Locate the cell with the specified text and output its (x, y) center coordinate. 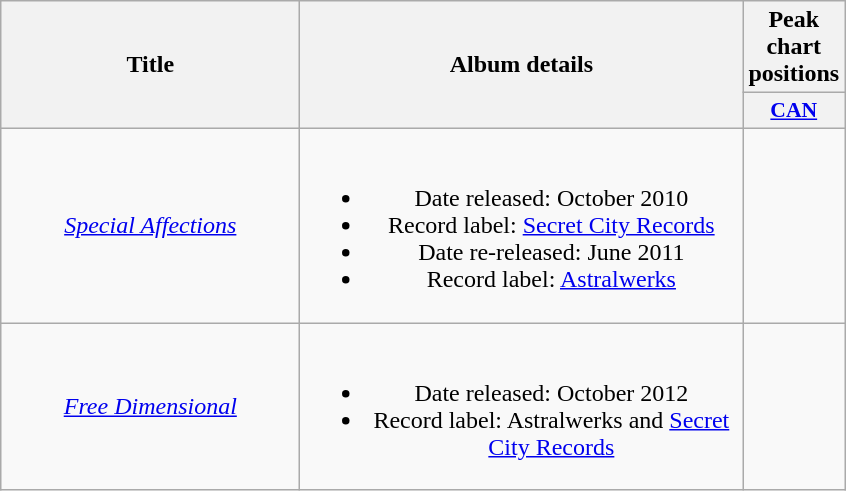
CAN (794, 111)
Special Affections (150, 225)
Date released: October 2010Record label: Secret City RecordsDate re-released: June 2011Record label: Astralwerks (522, 225)
Title (150, 65)
Date released: October 2012Record label: Astralwerks and Secret City Records (522, 406)
Peak chart positions (794, 47)
Album details (522, 65)
Free Dimensional (150, 406)
